For the text-containing cell, return its midpoint in (X, Y) coordinate format. 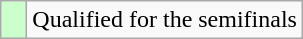
Qualified for the semifinals (165, 20)
